For the text-containing cell, return its midpoint in [X, Y] coordinate format. 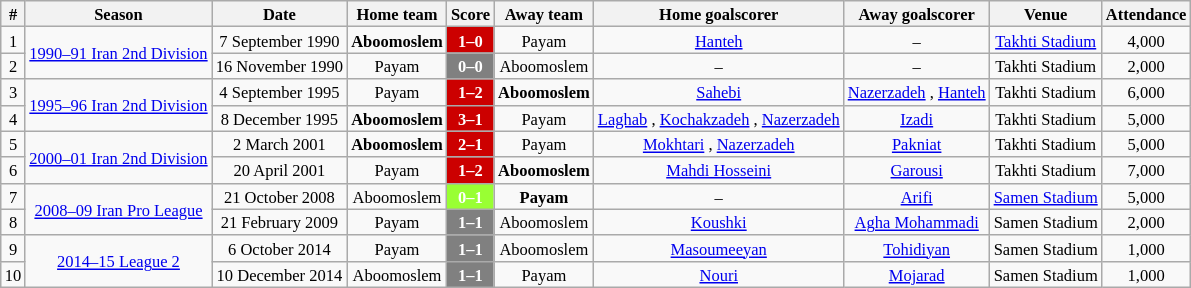
3 [14, 92]
0–1 [470, 196]
Away goalscorer [917, 14]
Pakniat [917, 144]
Agha Mohammadi [917, 222]
Home goalscorer [719, 14]
Attendance [1146, 14]
4 September 1995 [280, 92]
20 April 2001 [280, 170]
Mokhtari , Nazerzadeh [719, 144]
5 [14, 144]
2000–01 Iran 2nd Division [118, 157]
4,000 [1146, 40]
Nazerzadeh , Hanteh [917, 92]
1–0 [470, 40]
Tohidiyan [917, 248]
Nouri [719, 274]
Score [470, 14]
Season [118, 14]
2014–15 League 2 [118, 261]
Laghab , Kochakzadeh , Nazerzadeh [719, 118]
1 [14, 40]
2 March 2001 [280, 144]
2008–09 Iran Pro League [118, 209]
Arifi [917, 196]
Date [280, 14]
6 October 2014 [280, 248]
Masoumeeyan [719, 248]
4 [14, 118]
0–0 [470, 66]
3–1 [470, 118]
21 October 2008 [280, 196]
Koushki [719, 222]
9 [14, 248]
16 November 1990 [280, 66]
7 [14, 196]
Garousi [917, 170]
1995–96 Iran 2nd Division [118, 105]
6,000 [1146, 92]
7 September 1990 [280, 40]
Venue [1046, 14]
Mojarad [917, 274]
21 February 2009 [280, 222]
Hanteh [719, 40]
Sahebi [719, 92]
10 December 2014 [280, 274]
Home team [397, 14]
1990–91 Iran 2nd Division [118, 53]
6 [14, 170]
Mahdi Hosseini [719, 170]
10 [14, 274]
7,000 [1146, 170]
2 [14, 66]
Izadi [917, 118]
# [14, 14]
8 [14, 222]
8 December 1995 [280, 118]
Away team [544, 14]
2–1 [470, 144]
